From the cell containing the given text, extract its center point as (x, y) coordinate. 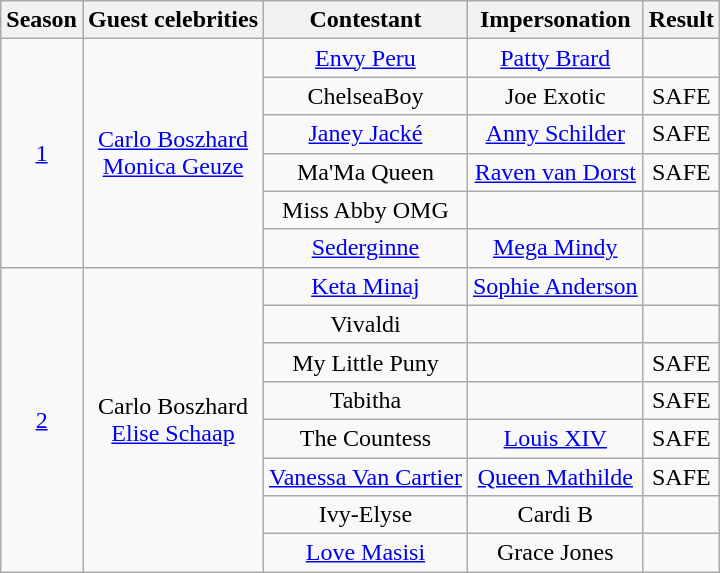
Janey Jacké (366, 134)
Joe Exotic (555, 96)
Season (42, 20)
2 (42, 419)
Carlo BoszhardElise Schaap (172, 419)
Result (681, 20)
Envy Peru (366, 58)
Vivaldi (366, 324)
Mega Mindy (555, 248)
Tabitha (366, 400)
Ma'Ma Queen (366, 172)
Queen Mathilde (555, 477)
Raven van Dorst (555, 172)
Guest celebrities (172, 20)
Contestant (366, 20)
ChelseaBoy (366, 96)
Keta Minaj (366, 286)
Miss Abby OMG (366, 210)
My Little Puny (366, 362)
Love Masisi (366, 553)
Cardi B (555, 515)
Grace Jones (555, 553)
Carlo BoszhardMonica Geuze (172, 153)
Louis XIV (555, 438)
Vanessa Van Cartier (366, 477)
Sederginne (366, 248)
Sophie Anderson (555, 286)
Patty Brard (555, 58)
The Countess (366, 438)
Anny Schilder (555, 134)
Impersonation (555, 20)
Ivy-Elyse (366, 515)
1 (42, 153)
